For the text-containing cell, return its midpoint in [x, y] coordinate format. 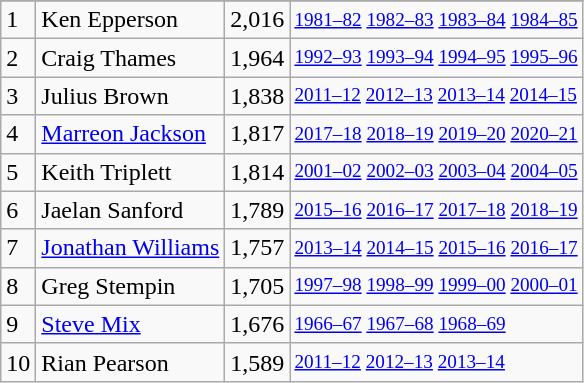
2017–18 2018–19 2019–20 2020–21 [436, 134]
1,676 [258, 324]
Jaelan Sanford [130, 210]
8 [18, 286]
1997–98 1998–99 1999–00 2000–01 [436, 286]
7 [18, 248]
1992–93 1993–94 1994–95 1995–96 [436, 58]
1966–67 1967–68 1968–69 [436, 324]
Keith Triplett [130, 172]
1,964 [258, 58]
2015–16 2016–17 2017–18 2018–19 [436, 210]
1,757 [258, 248]
Craig Thames [130, 58]
2 [18, 58]
Greg Stempin [130, 286]
1981–82 1982–83 1983–84 1984–85 [436, 20]
Steve Mix [130, 324]
4 [18, 134]
2011–12 2012–13 2013–14 [436, 362]
6 [18, 210]
Marreon Jackson [130, 134]
Rian Pearson [130, 362]
1,817 [258, 134]
5 [18, 172]
1,814 [258, 172]
1,589 [258, 362]
3 [18, 96]
Jonathan Williams [130, 248]
Ken Epperson [130, 20]
1,838 [258, 96]
2011–12 2012–13 2013–14 2014–15 [436, 96]
1,789 [258, 210]
2001–02 2002–03 2003–04 2004–05 [436, 172]
10 [18, 362]
2,016 [258, 20]
1 [18, 20]
Julius Brown [130, 96]
9 [18, 324]
2013–14 2014–15 2015–16 2016–17 [436, 248]
1,705 [258, 286]
